From the cell containing the given text, extract its center point as (x, y) coordinate. 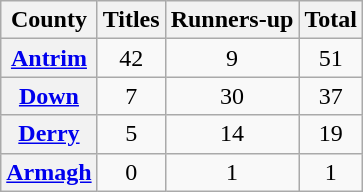
37 (331, 96)
19 (331, 134)
Armagh (49, 172)
0 (131, 172)
42 (131, 58)
14 (232, 134)
Down (49, 96)
County (49, 20)
30 (232, 96)
Runners-up (232, 20)
Total (331, 20)
51 (331, 58)
Titles (131, 20)
9 (232, 58)
7 (131, 96)
Derry (49, 134)
Antrim (49, 58)
5 (131, 134)
